For the text-containing cell, return its midpoint in (X, Y) coordinate format. 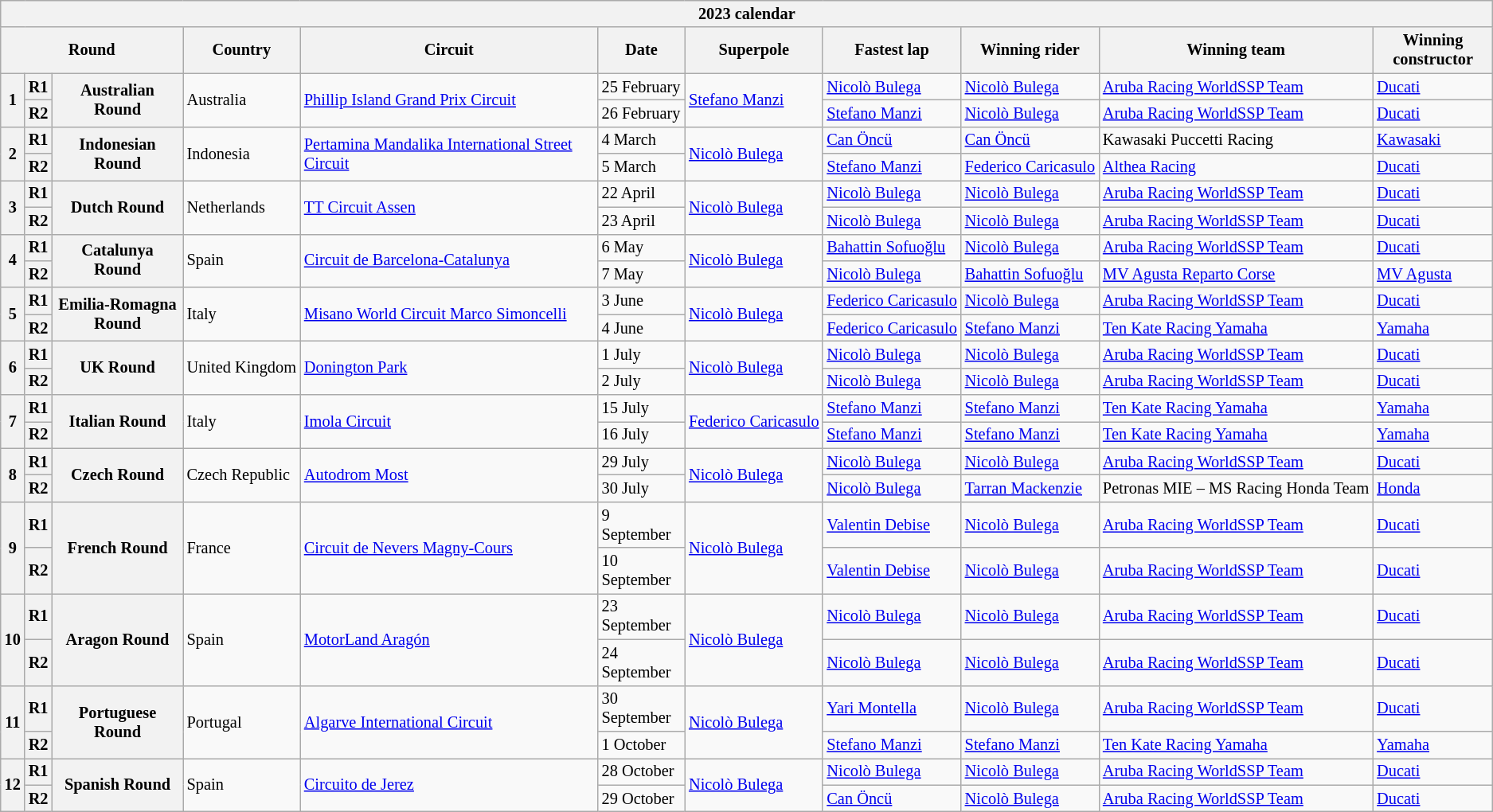
Donington Park (449, 368)
Phillip Island Grand Prix Circuit (449, 100)
Australian Round (117, 100)
28 October (642, 771)
Indonesian Round (117, 153)
9 September (642, 525)
TT Circuit Assen (449, 207)
3 June (642, 301)
7 (13, 422)
MotorLand Aragón (449, 638)
Date (642, 50)
Australia (242, 100)
MV Agusta (1433, 274)
Imola Circuit (449, 422)
Aragon Round (117, 638)
4 June (642, 328)
Czech Round (117, 474)
16 July (642, 435)
11 (13, 721)
5 March (642, 167)
5 (13, 314)
2023 calendar (747, 14)
4 March (642, 140)
Circuito de Jerez (449, 785)
Tarran Mackenzie (1030, 488)
30 September (642, 709)
2 July (642, 381)
10 (13, 638)
Czech Republic (242, 474)
French Round (117, 548)
10 September (642, 571)
25 February (642, 87)
23 April (642, 221)
Althea Racing (1236, 167)
6 May (642, 248)
Round (92, 50)
Kawasaki (1433, 140)
29 October (642, 798)
Indonesia (242, 153)
Misano World Circuit Marco Simoncelli (449, 314)
Dutch Round (117, 207)
Spanish Round (117, 785)
29 July (642, 462)
Kawasaki Puccetti Racing (1236, 140)
France (242, 548)
1 (13, 100)
6 (13, 368)
22 April (642, 193)
Winning rider (1030, 50)
23 September (642, 616)
1 October (642, 744)
Superpole (753, 50)
24 September (642, 662)
7 May (642, 274)
United Kingdom (242, 368)
3 (13, 207)
30 July (642, 488)
Honda (1433, 488)
Circuit de Barcelona-Catalunya (449, 261)
12 (13, 785)
Circuit de Nevers Magny-Cours (449, 548)
Winning constructor (1433, 50)
Yari Montella (892, 709)
Fastest lap (892, 50)
1 July (642, 354)
Country (242, 50)
Pertamina Mandalika International Street Circuit (449, 153)
Circuit (449, 50)
26 February (642, 113)
Petronas MIE – MS Racing Honda Team (1236, 488)
Winning team (1236, 50)
Italian Round (117, 422)
4 (13, 261)
Portuguese Round (117, 721)
UK Round (117, 368)
Catalunya Round (117, 261)
Netherlands (242, 207)
9 (13, 548)
Autodrom Most (449, 474)
8 (13, 474)
Emilia-Romagna Round (117, 314)
MV Agusta Reparto Corse (1236, 274)
Algarve International Circuit (449, 721)
Portugal (242, 721)
2 (13, 153)
15 July (642, 408)
